Return (X, Y) of the center of cell containing provided text 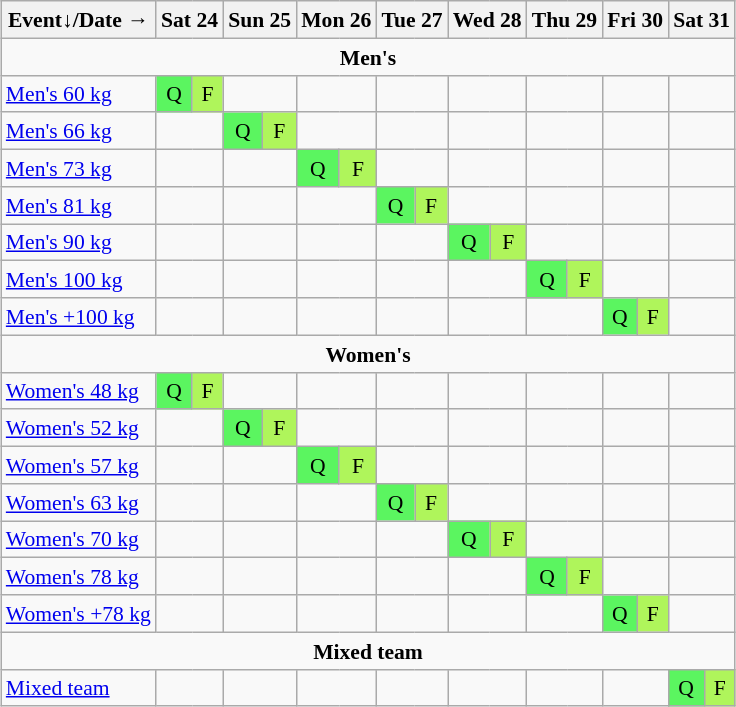
Mon 26 (336, 20)
Men's 100 kg (78, 280)
Women's 57 kg (78, 464)
Sat 31 (702, 20)
Women's 48 kg (78, 390)
Wed 28 (488, 20)
Thu 29 (565, 20)
Women's 70 kg (78, 538)
Men's 81 kg (78, 204)
Women's +78 kg (78, 614)
Women's 78 kg (78, 576)
Tue 27 (412, 20)
Women's 63 kg (78, 502)
Women's 52 kg (78, 428)
Men's 60 kg (78, 94)
Men's (368, 56)
Men's 73 kg (78, 168)
Fri 30 (635, 20)
Sun 25 (260, 20)
Men's 90 kg (78, 242)
Men's +100 kg (78, 316)
Sat 24 (190, 20)
Event↓/Date → (78, 20)
Women's (368, 354)
Men's 66 kg (78, 130)
